Find where the given text appears and provide that cell's center as [X, Y] coordinate. 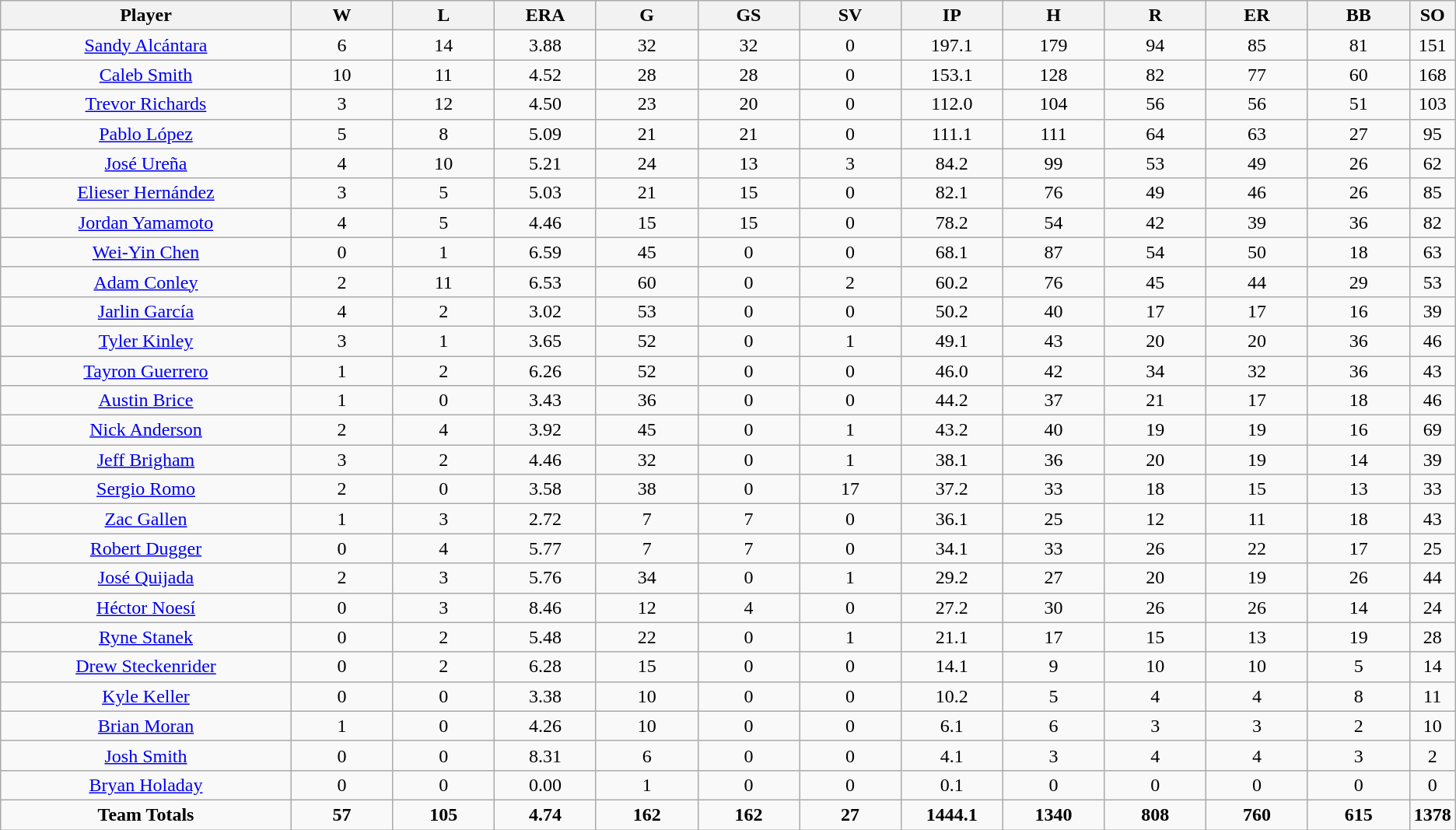
87 [1053, 252]
64 [1156, 134]
760 [1257, 814]
Team Totals [146, 814]
H [1053, 16]
Elieser Hernández [146, 193]
81 [1358, 45]
José Ureña [146, 163]
4.50 [546, 104]
112.0 [952, 104]
3.43 [546, 401]
103 [1433, 104]
0.00 [546, 785]
Héctor Noesí [146, 608]
6.1 [952, 726]
5.09 [546, 134]
60.2 [952, 282]
Pablo López [146, 134]
151 [1433, 45]
27.2 [952, 608]
Player [146, 16]
5.76 [546, 578]
L [443, 16]
3.38 [546, 696]
1444.1 [952, 814]
Jeff Brigham [146, 460]
G [647, 16]
6.59 [546, 252]
94 [1156, 45]
10.2 [952, 696]
14.1 [952, 667]
4.26 [546, 726]
615 [1358, 814]
1340 [1053, 814]
Drew Steckenrider [146, 667]
38.1 [952, 460]
BB [1358, 16]
6.28 [546, 667]
21.1 [952, 637]
SO [1433, 16]
R [1156, 16]
82.1 [952, 193]
50 [1257, 252]
5.03 [546, 193]
3.88 [546, 45]
29.2 [952, 578]
Kyle Keller [146, 696]
4.1 [952, 755]
Trevor Richards [146, 104]
808 [1156, 814]
9 [1053, 667]
IP [952, 16]
1378 [1433, 814]
46.0 [952, 371]
23 [647, 104]
4.74 [546, 814]
5.48 [546, 637]
Josh Smith [146, 755]
37 [1053, 401]
95 [1433, 134]
44.2 [952, 401]
38 [647, 489]
68.1 [952, 252]
Brian Moran [146, 726]
Robert Dugger [146, 548]
Adam Conley [146, 282]
99 [1053, 163]
69 [1433, 430]
ER [1257, 16]
3.58 [546, 489]
168 [1433, 75]
78.2 [952, 222]
José Quijada [146, 578]
128 [1053, 75]
30 [1053, 608]
SV [851, 16]
43.2 [952, 430]
Wei-Yin Chen [146, 252]
W [342, 16]
57 [342, 814]
197.1 [952, 45]
3.02 [546, 311]
Ryne Stanek [146, 637]
3.65 [546, 341]
5.77 [546, 548]
4.52 [546, 75]
153.1 [952, 75]
77 [1257, 75]
Tayron Guerrero [146, 371]
111.1 [952, 134]
5.21 [546, 163]
Caleb Smith [146, 75]
104 [1053, 104]
Bryan Holaday [146, 785]
51 [1358, 104]
Sergio Romo [146, 489]
29 [1358, 282]
36.1 [952, 519]
62 [1433, 163]
3.92 [546, 430]
GS [748, 16]
111 [1053, 134]
Austin Brice [146, 401]
34.1 [952, 548]
105 [443, 814]
6.26 [546, 371]
Nick Anderson [146, 430]
Zac Gallen [146, 519]
ERA [546, 16]
50.2 [952, 311]
37.2 [952, 489]
Jarlin García [146, 311]
6.53 [546, 282]
84.2 [952, 163]
8.31 [546, 755]
Tyler Kinley [146, 341]
179 [1053, 45]
49.1 [952, 341]
8.46 [546, 608]
2.72 [546, 519]
Sandy Alcántara [146, 45]
0.1 [952, 785]
Jordan Yamamoto [146, 222]
